From the cell containing the given text, extract its center point as [X, Y] coordinate. 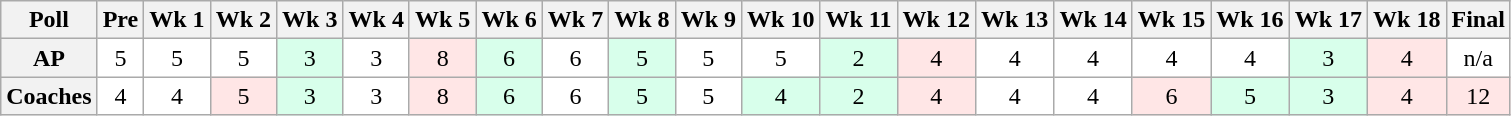
Wk 11 [858, 20]
Wk 16 [1250, 20]
Wk 13 [1014, 20]
Coaches [49, 96]
Wk 1 [177, 20]
Poll [49, 20]
Wk 14 [1093, 20]
Wk 7 [575, 20]
AP [49, 58]
Wk 4 [376, 20]
Wk 12 [936, 20]
Final [1478, 20]
12 [1478, 96]
Wk 5 [442, 20]
Wk 9 [708, 20]
Wk 18 [1407, 20]
Wk 15 [1171, 20]
Wk 6 [509, 20]
Wk 10 [781, 20]
n/a [1478, 58]
Pre [120, 20]
Wk 3 [310, 20]
Wk 17 [1328, 20]
Wk 2 [243, 20]
Wk 8 [642, 20]
